Return the (x, y) coordinate for the center point of the cell that contains the specified text.  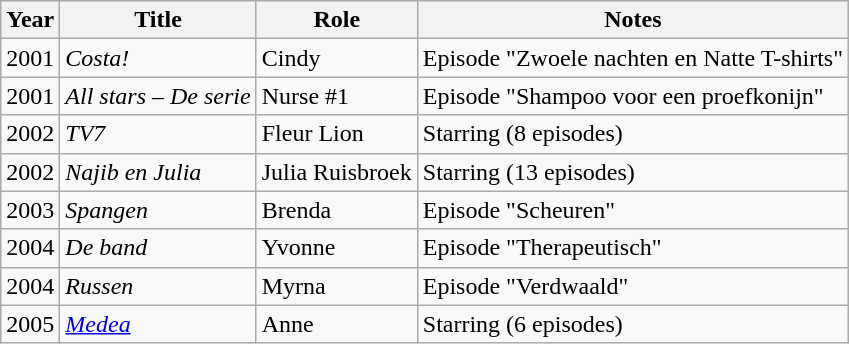
Year (30, 20)
Episode "Scheuren" (632, 210)
Myrna (336, 286)
Starring (13 episodes) (632, 172)
2003 (30, 210)
Starring (8 episodes) (632, 134)
Episode "Verdwaald" (632, 286)
Yvonne (336, 248)
Costa! (158, 58)
Russen (158, 286)
Medea (158, 324)
2005 (30, 324)
Brenda (336, 210)
Starring (6 episodes) (632, 324)
Episode "Shampoo voor een proefkonijn" (632, 96)
Fleur Lion (336, 134)
Episode "Zwoele nachten en Natte T-shirts" (632, 58)
Julia Ruisbroek (336, 172)
Title (158, 20)
All stars – De serie (158, 96)
Role (336, 20)
Anne (336, 324)
Episode "Therapeutisch" (632, 248)
Spangen (158, 210)
De band (158, 248)
Nurse #1 (336, 96)
Cindy (336, 58)
TV7 (158, 134)
Notes (632, 20)
Najib en Julia (158, 172)
